Identify which cell holds the provided text, then report its (x, y) central coordinate. 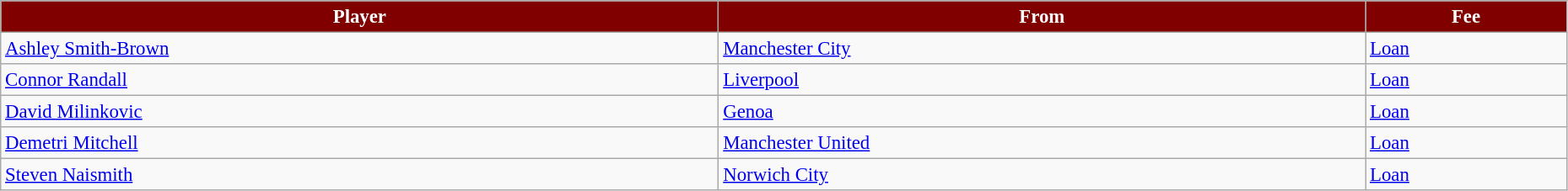
David Milinkovic (359, 112)
Manchester City (1043, 49)
Fee (1466, 17)
Steven Naismith (359, 175)
Genoa (1043, 112)
Player (359, 17)
From (1043, 17)
Liverpool (1043, 80)
Ashley Smith-Brown (359, 49)
Demetri Mitchell (359, 143)
Norwich City (1043, 175)
Manchester United (1043, 143)
Connor Randall (359, 80)
